Return (X, Y) of the center of cell containing provided text 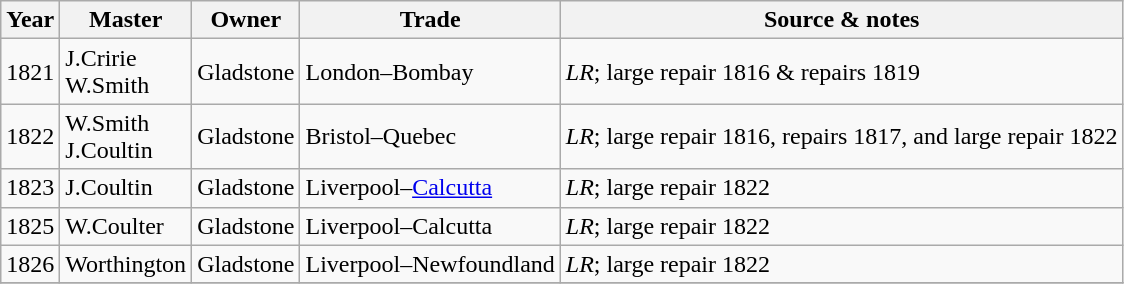
1821 (30, 72)
1825 (30, 226)
1822 (30, 136)
1823 (30, 188)
London–Bombay (430, 72)
Worthington (126, 264)
Year (30, 20)
LR; large repair 1816 & repairs 1819 (842, 72)
Owner (246, 20)
W.Coulter (126, 226)
J.CririeW.Smith (126, 72)
LR; large repair 1816, repairs 1817, and large repair 1822 (842, 136)
Bristol–Quebec (430, 136)
1826 (30, 264)
Master (126, 20)
J.Coultin (126, 188)
W.SmithJ.Coultin (126, 136)
Liverpool–Newfoundland (430, 264)
Source & notes (842, 20)
Trade (430, 20)
